Capture the cell that displays the provided text and extract its (x, y) central coordinate. 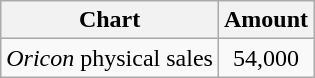
Chart (110, 20)
Oricon physical sales (110, 58)
Amount (266, 20)
54,000 (266, 58)
